Determine the (x, y) coordinate at the center of the cell enclosing the given text.  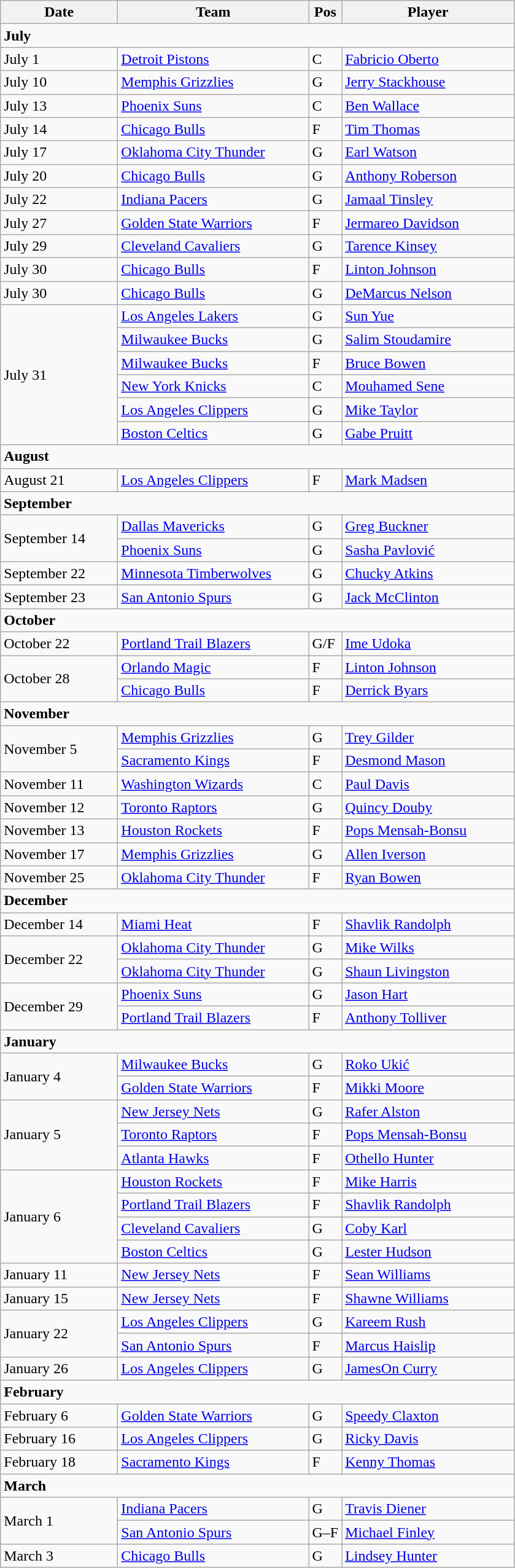
Paul Davis (428, 784)
March 1 (59, 1521)
November 12 (59, 807)
Jerry Stackhouse (428, 82)
Mouhamed Sene (428, 386)
Michael Finley (428, 1532)
July 27 (59, 222)
September (258, 503)
January 26 (59, 1368)
Player (428, 12)
July 20 (59, 176)
February 18 (59, 1462)
Ben Wallace (428, 106)
Pos (325, 12)
July 10 (59, 82)
Shawne Williams (428, 1298)
December 14 (59, 924)
January 11 (59, 1275)
March 3 (59, 1556)
Travis Diener (428, 1509)
September 22 (59, 573)
Chucky Atkins (428, 573)
Allen Iverson (428, 854)
November 25 (59, 877)
Marcus Haislip (428, 1345)
Atlanta Hawks (214, 1158)
Sean Williams (428, 1275)
Orlando Magic (214, 667)
July 31 (59, 375)
November 13 (59, 831)
February (258, 1392)
July 1 (59, 59)
Ryan Bowen (428, 877)
JamesOn Curry (428, 1368)
Fabricio Oberto (428, 59)
Coby Karl (428, 1228)
January (258, 1041)
Washington Wizards (214, 784)
August (258, 457)
Lester Hudson (428, 1252)
July 17 (59, 152)
July (258, 36)
Ricky Davis (428, 1439)
Mike Taylor (428, 410)
October 28 (59, 678)
Tarence Kinsey (428, 246)
August 21 (59, 480)
Minnesota Timberwolves (214, 573)
July 13 (59, 106)
November 5 (59, 749)
Team (214, 12)
DeMarcus Nelson (428, 293)
Jermareo Davidson (428, 222)
Quincy Douby (428, 807)
July 22 (59, 199)
December 22 (59, 959)
Jack McClinton (428, 597)
G–F (325, 1532)
September 23 (59, 597)
Miami Heat (214, 924)
Mikki Moore (428, 1088)
Kenny Thomas (428, 1462)
G/F (325, 643)
November 17 (59, 854)
Rafer Alston (428, 1111)
Desmond Mason (428, 761)
January 5 (59, 1135)
Bruce Bowen (428, 363)
October (258, 620)
Lindsey Hunter (428, 1556)
Othello Hunter (428, 1158)
December (258, 901)
February 6 (59, 1415)
Mike Wilks (428, 947)
July 14 (59, 129)
November (258, 714)
Derrick Byars (428, 691)
Los Angeles Lakers (214, 316)
Earl Watson (428, 152)
Tim Thomas (428, 129)
January 15 (59, 1298)
Jamaal Tinsley (428, 199)
Shaun Livingston (428, 971)
Gabe Pruitt (428, 433)
January 22 (59, 1333)
Anthony Roberson (428, 176)
Sun Yue (428, 316)
Mark Madsen (428, 480)
Jason Hart (428, 994)
Detroit Pistons (214, 59)
January 6 (59, 1217)
December 29 (59, 1006)
Salim Stoudamire (428, 340)
Speedy Claxton (428, 1415)
Mike Harris (428, 1182)
March (258, 1486)
November 11 (59, 784)
September 14 (59, 538)
Kareem Rush (428, 1322)
July 29 (59, 246)
Greg Buckner (428, 527)
January 4 (59, 1076)
Anthony Tolliver (428, 1017)
February 16 (59, 1439)
Trey Gilder (428, 737)
Sasha Pavlović (428, 550)
Date (59, 12)
Roko Ukić (428, 1065)
Dallas Mavericks (214, 527)
New York Knicks (214, 386)
Ime Udoka (428, 643)
October 22 (59, 643)
